Return [x, y] of the center of cell containing provided text 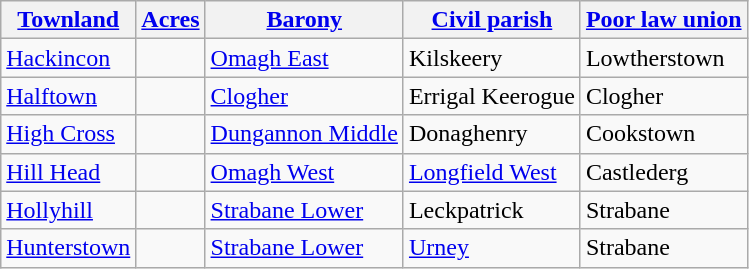
Castlederg [664, 172]
Halftown [68, 96]
High Cross [68, 134]
Donaghenry [492, 134]
Cookstown [664, 134]
Dungannon Middle [304, 134]
Poor law union [664, 20]
Hackincon [68, 58]
Acres [170, 20]
Urney [492, 248]
Leckpatrick [492, 210]
Hunterstown [68, 248]
Townland [68, 20]
Hollyhill [68, 210]
Omagh West [304, 172]
Kilskeery [492, 58]
Longfield West [492, 172]
Hill Head [68, 172]
Omagh East [304, 58]
Errigal Keerogue [492, 96]
Barony [304, 20]
Lowtherstown [664, 58]
Civil parish [492, 20]
